Provide the [x, y] coordinate of the cell's center where the given text is located.  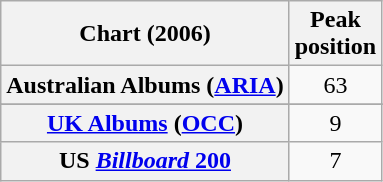
Chart (2006) [145, 34]
US Billboard 200 [145, 161]
9 [335, 123]
63 [335, 85]
UK Albums (OCC) [145, 123]
Australian Albums (ARIA) [145, 85]
7 [335, 161]
Peakposition [335, 34]
